Find where the given text appears and provide that cell's center as [x, y] coordinate. 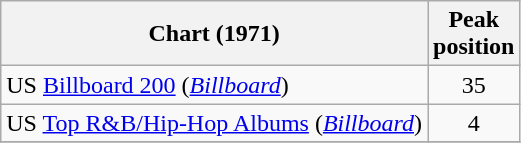
Peakposition [474, 34]
US Top R&B/Hip-Hop Albums (Billboard) [214, 123]
35 [474, 85]
Chart (1971) [214, 34]
4 [474, 123]
US Billboard 200 (Billboard) [214, 85]
